Detect which cell encompasses the target text, then output its [X, Y] center coordinate. 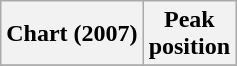
Chart (2007) [72, 34]
Peakposition [189, 34]
